Extract the (x, y) coordinate from the center of the cell holding the provided text.  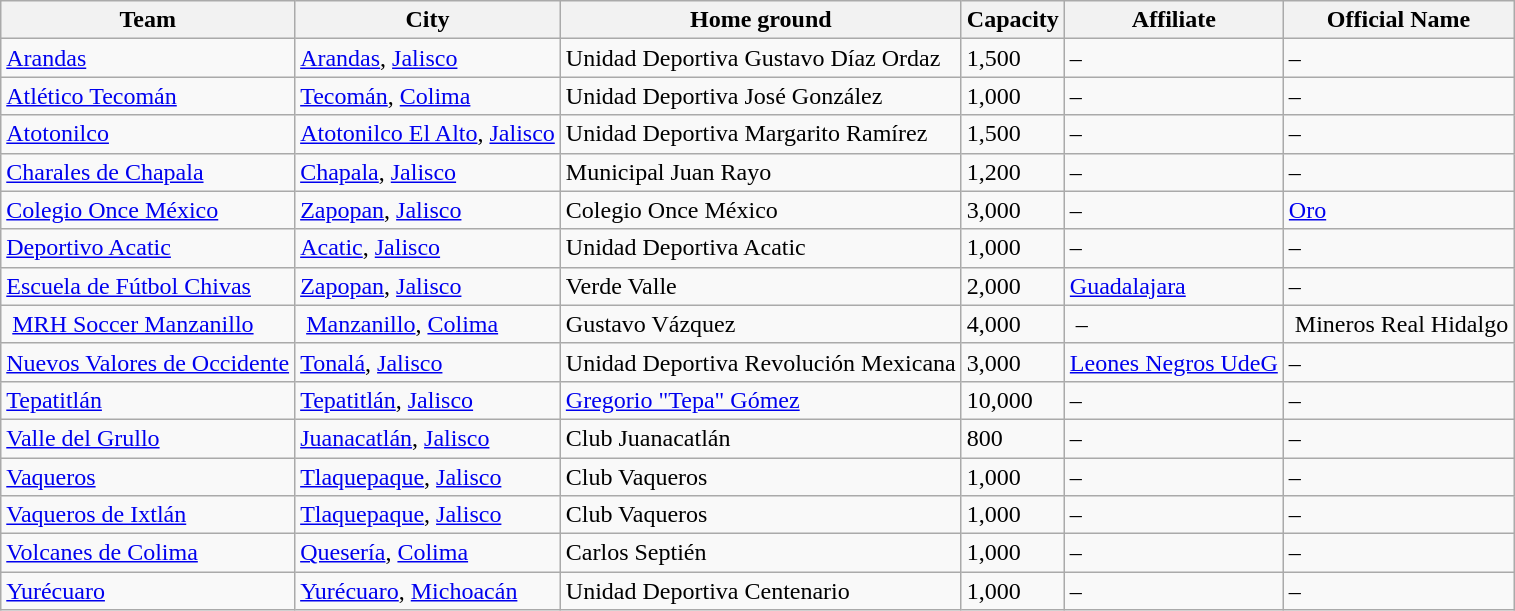
Unidad Deportiva Margarito Ramírez (760, 134)
Unidad Deportiva José González (760, 96)
Carlos Septién (760, 553)
Guadalajara (1174, 286)
Team (148, 20)
Nuevos Valores de Occidente (148, 362)
Mineros Real Hidalgo (1398, 324)
Escuela de Fútbol Chivas (148, 286)
Municipal Juan Rayo (760, 172)
Unidad Deportiva Gustavo Díaz Ordaz (760, 58)
Acatic, Jalisco (428, 248)
4,000 (1012, 324)
Deportivo Acatic (148, 248)
Valle del Grullo (148, 438)
Vaqueros (148, 477)
Manzanillo, Colima (428, 324)
Yurécuaro (148, 591)
Affiliate (1174, 20)
Oro (1398, 210)
Unidad Deportiva Acatic (760, 248)
Home ground (760, 20)
City (428, 20)
Tepatitlán (148, 400)
2,000 (1012, 286)
Gregorio "Tepa" Gómez (760, 400)
Charales de Chapala (148, 172)
Unidad Deportiva Centenario (760, 591)
Unidad Deportiva Revolución Mexicana (760, 362)
Arandas, Jalisco (428, 58)
Gustavo Vázquez (760, 324)
Arandas (148, 58)
Atlético Tecomán (148, 96)
Yurécuaro, Michoacán (428, 591)
Atotonilco (148, 134)
Juanacatlán, Jalisco (428, 438)
Volcanes de Colima (148, 553)
10,000 (1012, 400)
Club Juanacatlán (760, 438)
800 (1012, 438)
Vaqueros de Ixtlán (148, 515)
Leones Negros UdeG (1174, 362)
Quesería, Colima (428, 553)
Official Name (1398, 20)
MRH Soccer Manzanillo (148, 324)
Atotonilco El Alto, Jalisco (428, 134)
Tonalá, Jalisco (428, 362)
Chapala, Jalisco (428, 172)
1,200 (1012, 172)
Verde Valle (760, 286)
Capacity (1012, 20)
Tecomán, Colima (428, 96)
Tepatitlán, Jalisco (428, 400)
